Return [x, y] of the center of cell containing provided text 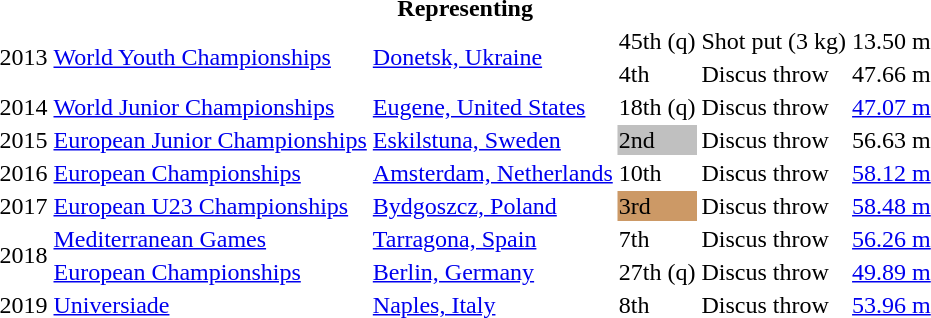
World Junior Championships [210, 107]
27th (q) [657, 272]
45th (q) [657, 41]
Donetsk, Ukraine [492, 58]
Tarragona, Spain [492, 239]
10th [657, 173]
Eskilstuna, Sweden [492, 140]
2nd [657, 140]
Eugene, United States [492, 107]
World Youth Championships [210, 58]
Berlin, Germany [492, 272]
7th [657, 239]
European U23 Championships [210, 206]
European Junior Championships [210, 140]
4th [657, 74]
Bydgoszcz, Poland [492, 206]
Amsterdam, Netherlands [492, 173]
3rd [657, 206]
Shot put (3 kg) [774, 41]
18th (q) [657, 107]
Mediterranean Games [210, 239]
